Detect which cell encompasses the target text, then output its [x, y] center coordinate. 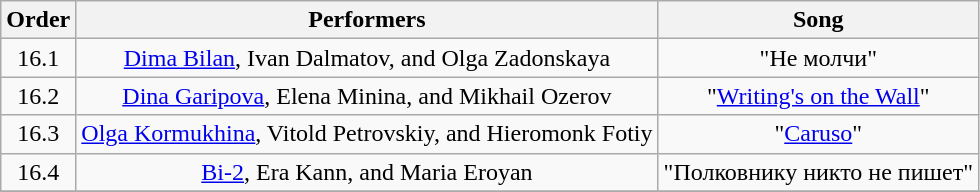
Order [38, 20]
Song [818, 20]
16.3 [38, 134]
Olga Kormukhina, Vitold Petrovskiy, and Hieromonk Fotiy [367, 134]
Bi-2, Era Kann, and Maria Eroyan [367, 172]
"Caruso" [818, 134]
16.1 [38, 58]
16.4 [38, 172]
"Полковнику никто не пишет" [818, 172]
"Не молчи" [818, 58]
Dina Garipova, Elena Minina, and Mikhail Ozerov [367, 96]
16.2 [38, 96]
Performers [367, 20]
"Writing's on the Wall" [818, 96]
Dima Bilan, Ivan Dalmatov, and Olga Zadonskaya [367, 58]
